Capture the cell that displays the provided text and extract its (X, Y) central coordinate. 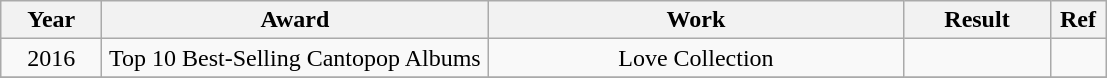
Year (52, 20)
2016 (52, 58)
Award (295, 20)
Love Collection (696, 58)
Top 10 Best-Selling Cantopop Albums (295, 58)
Result (977, 20)
Work (696, 20)
Ref (1078, 20)
